For the text-containing cell, return its midpoint in [x, y] coordinate format. 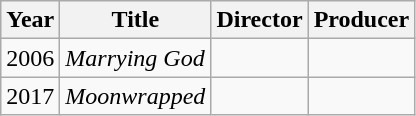
Marrying God [136, 58]
Title [136, 20]
Moonwrapped [136, 96]
Director [260, 20]
2006 [30, 58]
Year [30, 20]
Producer [362, 20]
2017 [30, 96]
